Find where the given text appears and provide that cell's center as (x, y) coordinate. 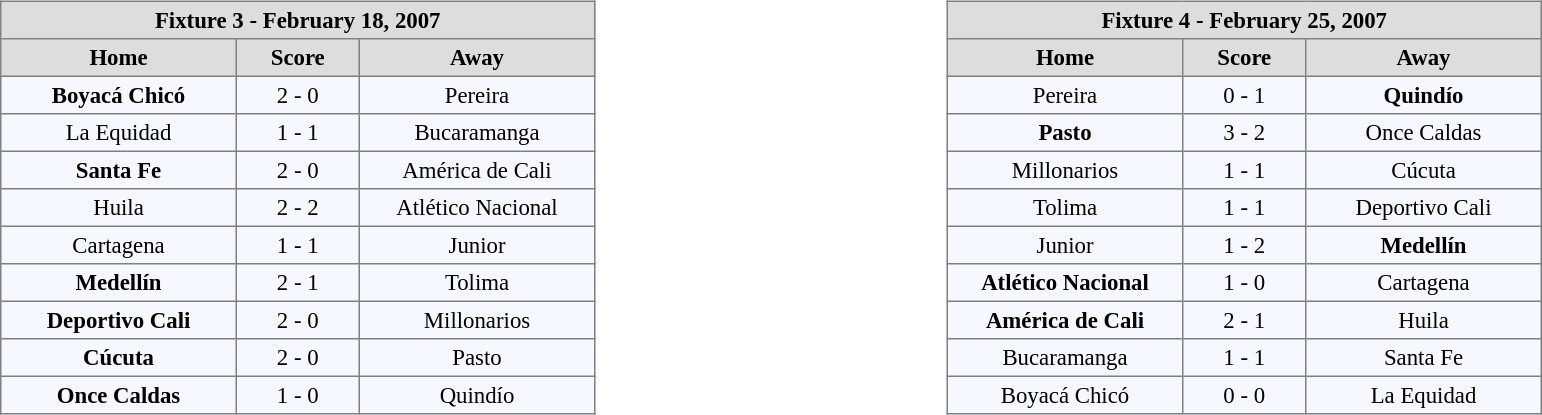
Fixture 3 - February 18, 2007 (298, 20)
0 - 1 (1244, 95)
3 - 2 (1244, 133)
2 - 2 (298, 208)
0 - 0 (1244, 395)
1 - 2 (1244, 245)
Fixture 4 - February 25, 2007 (1244, 20)
